Detect which cell encompasses the target text, then output its [X, Y] center coordinate. 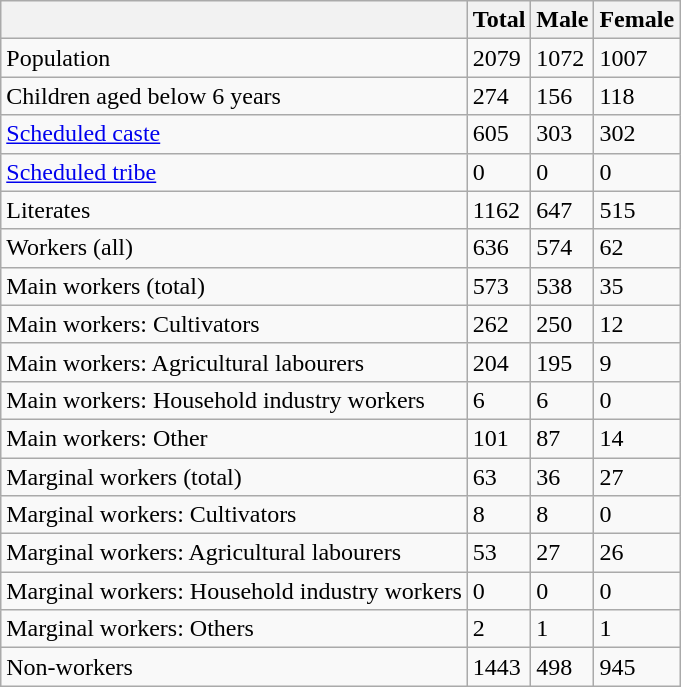
274 [499, 96]
Main workers: Cultivators [234, 324]
Main workers: Other [234, 438]
Main workers: Household industry workers [234, 400]
1072 [562, 58]
156 [562, 96]
1007 [637, 58]
2079 [499, 58]
35 [637, 286]
63 [499, 477]
87 [562, 438]
36 [562, 477]
945 [637, 667]
1162 [499, 210]
Main workers (total) [234, 286]
302 [637, 134]
Marginal workers: Cultivators [234, 515]
195 [562, 362]
Marginal workers: Agricultural labourers [234, 553]
204 [499, 362]
Marginal workers: Others [234, 629]
250 [562, 324]
Workers (all) [234, 248]
Children aged below 6 years [234, 96]
62 [637, 248]
303 [562, 134]
605 [499, 134]
118 [637, 96]
Main workers: Agricultural labourers [234, 362]
12 [637, 324]
Non-workers [234, 667]
Scheduled tribe [234, 172]
9 [637, 362]
262 [499, 324]
101 [499, 438]
Male [562, 20]
Female [637, 20]
636 [499, 248]
Marginal workers (total) [234, 477]
2 [499, 629]
573 [499, 286]
1443 [499, 667]
538 [562, 286]
14 [637, 438]
515 [637, 210]
574 [562, 248]
Population [234, 58]
498 [562, 667]
Scheduled caste [234, 134]
Total [499, 20]
26 [637, 553]
Marginal workers: Household industry workers [234, 591]
53 [499, 553]
Literates [234, 210]
647 [562, 210]
